Output the [X, Y] coordinate of the center of the cell containing the given text.  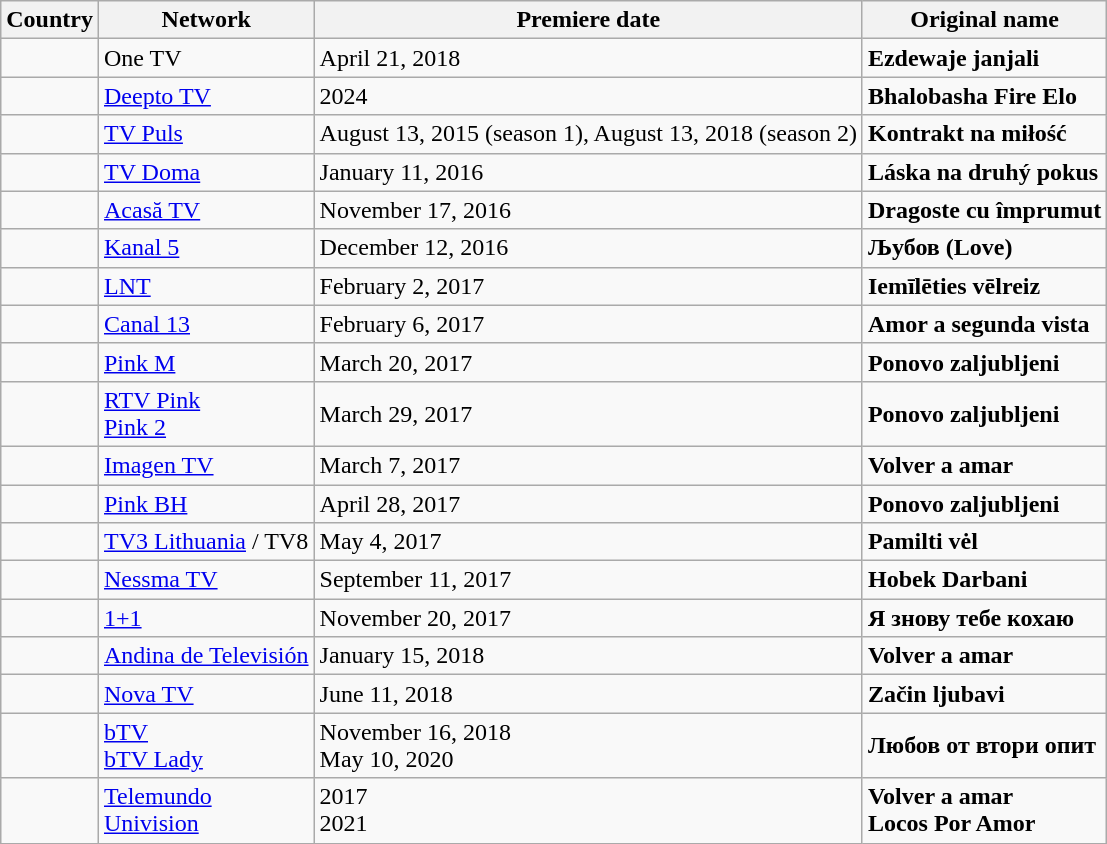
Imagen TV [206, 465]
March 20, 2017 [588, 362]
Я знову тебе кохаю [984, 618]
TV Doma [206, 172]
November 17, 2016 [588, 210]
2024 [588, 96]
November 16, 2018May 10, 2020 [588, 746]
Dragoste cu împrumut [984, 210]
TV3 Lithuania / TV8 [206, 542]
Iemīlēties vēlreiz [984, 286]
Acasă TV [206, 210]
Láska na druhý pokus [984, 172]
Andina de Televisión [206, 656]
February 2, 2017 [588, 286]
Network [206, 20]
Bhalobasha Fire Elo [984, 96]
Hobek Darbani [984, 580]
April 21, 2018 [588, 58]
June 11, 2018 [588, 694]
August 13, 2015 (season 1), August 13, 2018 (season 2) [588, 134]
January 11, 2016 [588, 172]
Deepto TV [206, 96]
Kanal 5 [206, 248]
February 6, 2017 [588, 324]
April 28, 2017 [588, 503]
Kontrakt na miłość [984, 134]
TelemundoUnivision [206, 810]
Začin ljubavi [984, 694]
January 15, 2018 [588, 656]
March 29, 2017 [588, 414]
One TV [206, 58]
Country [50, 20]
LNT [206, 286]
1+1 [206, 618]
March 7, 2017 [588, 465]
Original name [984, 20]
RTV PinkPink 2 [206, 414]
Premiere date [588, 20]
bTVbTV Lady [206, 746]
Pamilti vėl [984, 542]
Nessma TV [206, 580]
Pink M [206, 362]
December 12, 2016 [588, 248]
November 20, 2017 [588, 618]
20172021 [588, 810]
Nova TV [206, 694]
September 11, 2017 [588, 580]
TV Puls [206, 134]
Любов от втори опит [984, 746]
Ezdewaje janjali [984, 58]
Љубов (Love) [984, 248]
Pink BH [206, 503]
May 4, 2017 [588, 542]
Volver a amarLocos Por Amor [984, 810]
Amor a segunda vista [984, 324]
Canal 13 [206, 324]
